From the cell containing the given text, extract its center point as (X, Y) coordinate. 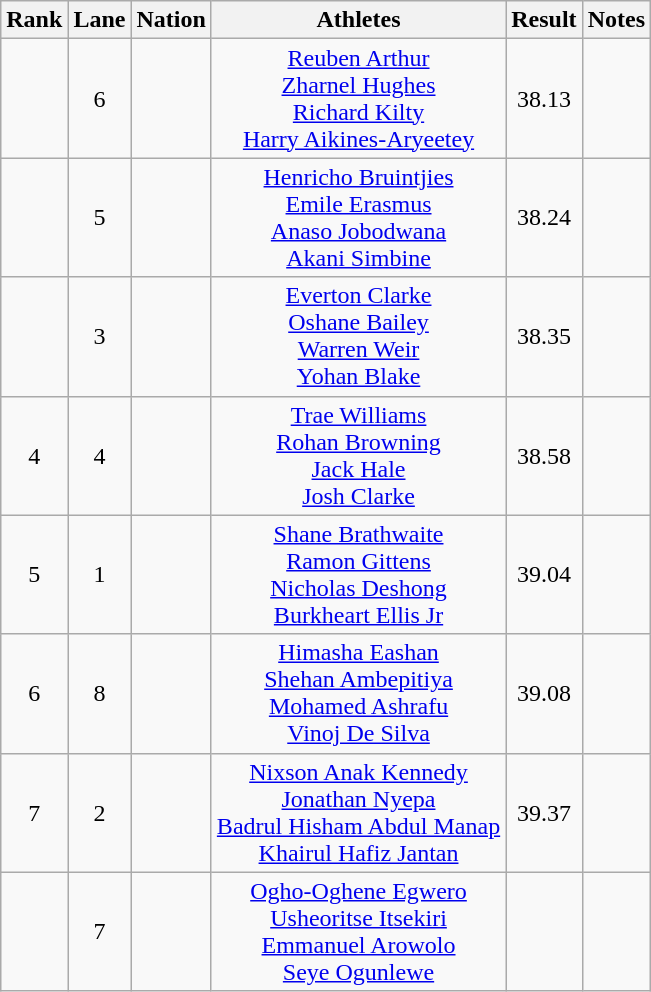
Everton ClarkeOshane BaileyWarren WeirYohan Blake (358, 336)
Notes (616, 20)
Shane BrathwaiteRamon GittensNicholas DeshongBurkheart Ellis Jr (358, 574)
2 (100, 812)
Result (544, 20)
Ogho-Oghene EgweroUsheoritse ItsekiriEmmanuel ArowoloSeye Ogunlewe (358, 932)
38.35 (544, 336)
Reuben ArthurZharnel HughesRichard KiltyHarry Aikines-Aryeetey (358, 98)
Trae WilliamsRohan BrowningJack HaleJosh Clarke (358, 456)
Himasha EashanShehan AmbepitiyaMohamed AshrafuVinoj De Silva (358, 694)
Henricho BruintjiesEmile ErasmusAnaso JobodwanaAkani Simbine (358, 218)
Athletes (358, 20)
38.58 (544, 456)
38.13 (544, 98)
Rank (34, 20)
Lane (100, 20)
8 (100, 694)
Nixson Anak KennedyJonathan NyepaBadrul Hisham Abdul ManapKhairul Hafiz Jantan (358, 812)
38.24 (544, 218)
1 (100, 574)
39.04 (544, 574)
3 (100, 336)
39.08 (544, 694)
Nation (171, 20)
39.37 (544, 812)
